Pinpoint the cell where the given text exists, returning its (X, Y) midpoint coordinate. 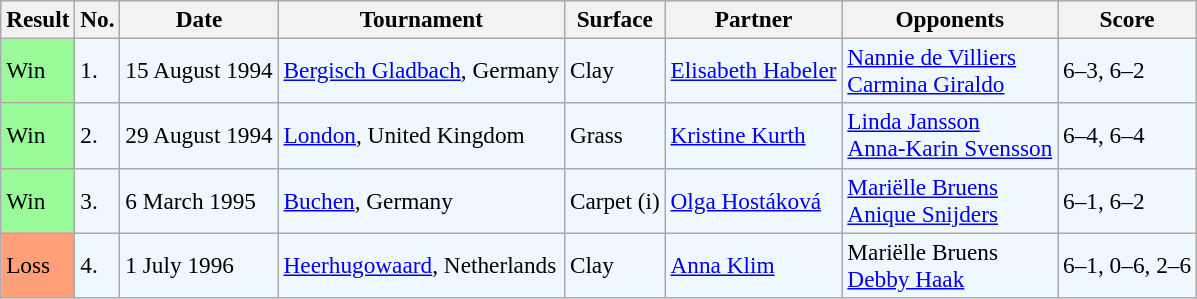
Grass (614, 136)
6 March 1995 (199, 200)
3. (98, 200)
Partner (754, 19)
Opponents (950, 19)
Mariëlle Bruens Anique Snijders (950, 200)
6–3, 6–2 (1128, 70)
Bergisch Gladbach, Germany (421, 70)
Olga Hostáková (754, 200)
Loss (38, 264)
Anna Klim (754, 264)
1 July 1996 (199, 264)
Buchen, Germany (421, 200)
Result (38, 19)
Kristine Kurth (754, 136)
1. (98, 70)
Mariëlle Bruens Debby Haak (950, 264)
Surface (614, 19)
Score (1128, 19)
Heerhugowaard, Netherlands (421, 264)
2. (98, 136)
London, United Kingdom (421, 136)
Nannie de Villiers Carmina Giraldo (950, 70)
29 August 1994 (199, 136)
6–1, 6–2 (1128, 200)
Elisabeth Habeler (754, 70)
15 August 1994 (199, 70)
4. (98, 264)
6–4, 6–4 (1128, 136)
No. (98, 19)
Carpet (i) (614, 200)
6–1, 0–6, 2–6 (1128, 264)
Linda Jansson Anna-Karin Svensson (950, 136)
Tournament (421, 19)
Date (199, 19)
